Capture the cell that displays the provided text and extract its [x, y] central coordinate. 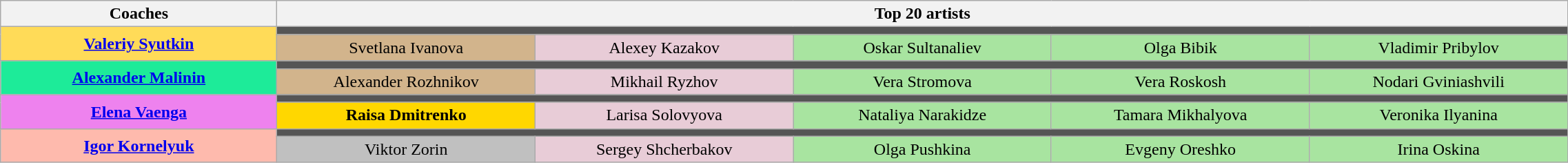
Sergey Shcherbakov [664, 149]
Alexander Malinin [139, 77]
Coaches [139, 14]
Olga Pushkina [922, 149]
Top 20 artists [922, 14]
Vladimir Pribylov [1439, 48]
Nataliya Narakidze [922, 115]
Olga Bibik [1180, 48]
Oskar Sultanaliev [922, 48]
Tamara Mikhalyova [1180, 115]
Veronika Ilyanina [1439, 115]
Elena Vaenga [139, 112]
Irina Oskina [1439, 149]
Valeriy Syutkin [139, 44]
Raisa Dmitrenko [406, 115]
Evgeny Oreshko [1180, 149]
Mikhail Ryzhov [664, 81]
Alexander Rozhnikov [406, 81]
Svetlana Ivanova [406, 48]
Vera Stromova [922, 81]
Viktor Zorin [406, 149]
Vera Roskosh [1180, 81]
Alexey Kazakov [664, 48]
Nodari Gviniashvili [1439, 81]
Igor Kornelyuk [139, 145]
Larisa Solovyova [664, 115]
